Return [X, Y] of the center of cell containing provided text 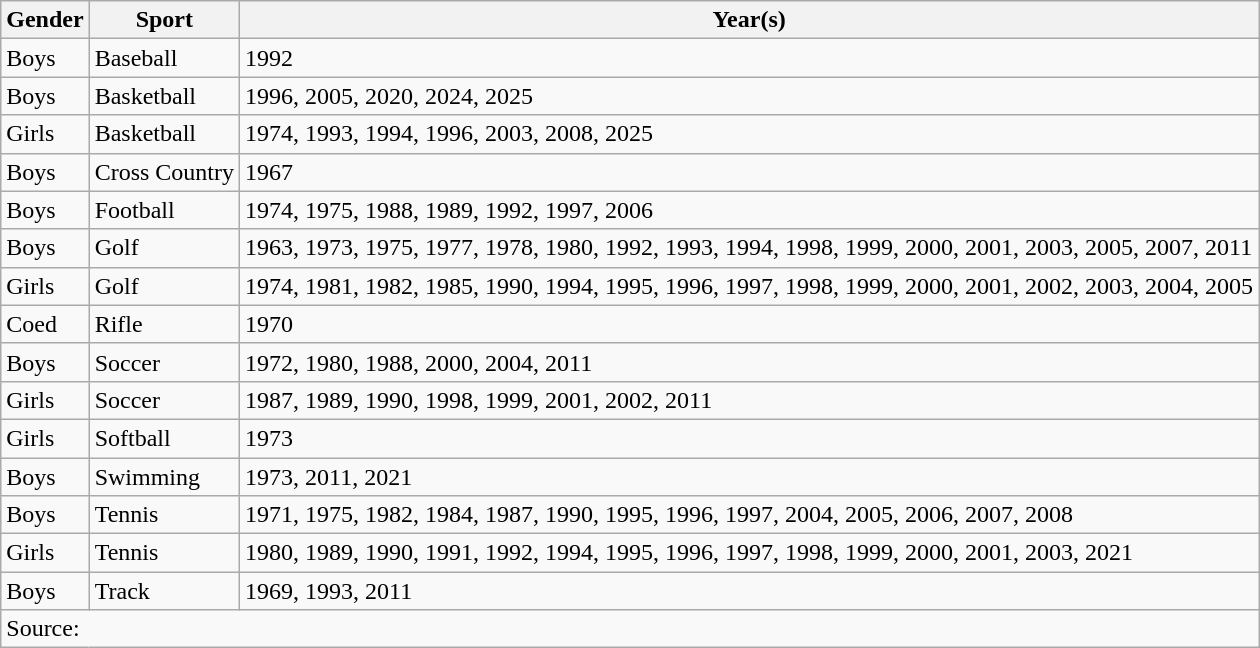
1992 [750, 58]
1972, 1980, 1988, 2000, 2004, 2011 [750, 362]
Rifle [164, 324]
1974, 1975, 1988, 1989, 1992, 1997, 2006 [750, 210]
1970 [750, 324]
Football [164, 210]
Track [164, 591]
Softball [164, 438]
Swimming [164, 477]
Coed [45, 324]
Cross Country [164, 172]
1980, 1989, 1990, 1991, 1992, 1994, 1995, 1996, 1997, 1998, 1999, 2000, 2001, 2003, 2021 [750, 553]
1973 [750, 438]
1987, 1989, 1990, 1998, 1999, 2001, 2002, 2011 [750, 400]
Baseball [164, 58]
1974, 1981, 1982, 1985, 1990, 1994, 1995, 1996, 1997, 1998, 1999, 2000, 2001, 2002, 2003, 2004, 2005 [750, 286]
1973, 2011, 2021 [750, 477]
1974, 1993, 1994, 1996, 2003, 2008, 2025 [750, 134]
1971, 1975, 1982, 1984, 1987, 1990, 1995, 1996, 1997, 2004, 2005, 2006, 2007, 2008 [750, 515]
1967 [750, 172]
1969, 1993, 2011 [750, 591]
1996, 2005, 2020, 2024, 2025 [750, 96]
1963, 1973, 1975, 1977, 1978, 1980, 1992, 1993, 1994, 1998, 1999, 2000, 2001, 2003, 2005, 2007, 2011 [750, 248]
Gender [45, 20]
Sport [164, 20]
Year(s) [750, 20]
Source: [630, 629]
